Return the (x, y) coordinate for the center point of the cell that contains the specified text.  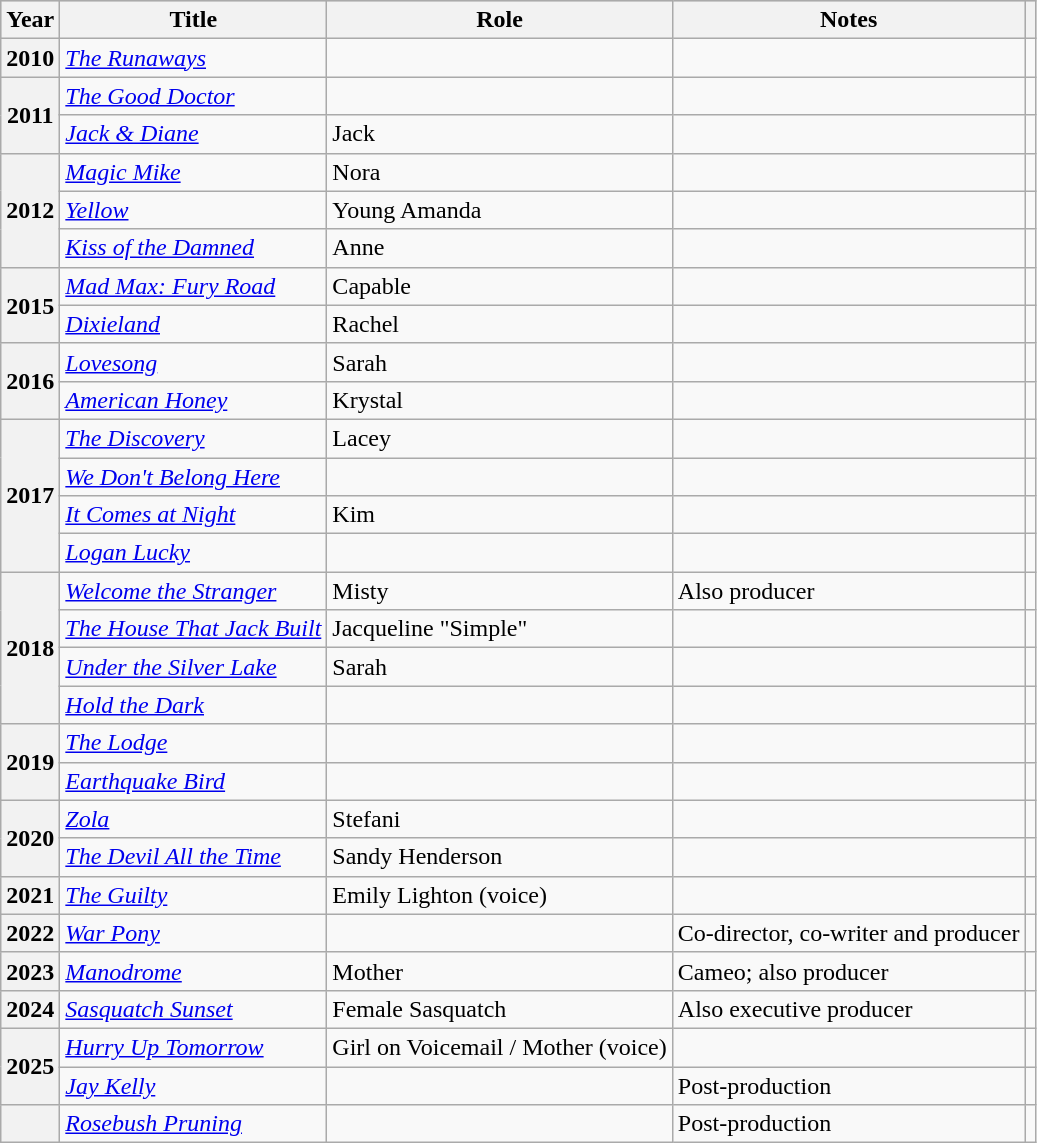
The Discovery (194, 438)
The Good Doctor (194, 96)
Rachel (500, 324)
Stefani (500, 819)
The Lodge (194, 743)
2016 (30, 381)
Krystal (500, 400)
Cameo; also producer (848, 971)
Jack & Diane (194, 134)
Young Amanda (500, 210)
Yellow (194, 210)
2018 (30, 648)
2021 (30, 895)
It Comes at Night (194, 515)
Lovesong (194, 362)
Magic Mike (194, 172)
Also executive producer (848, 1009)
The Devil All the Time (194, 857)
2020 (30, 838)
The House That Jack Built (194, 629)
Mother (500, 971)
2010 (30, 58)
Jack (500, 134)
Girl on Voicemail / Mother (voice) (500, 1047)
Co-director, co-writer and producer (848, 933)
2011 (30, 115)
Sandy Henderson (500, 857)
2019 (30, 762)
Sasquatch Sunset (194, 1009)
Mad Max: Fury Road (194, 286)
Misty (500, 591)
Anne (500, 248)
2023 (30, 971)
Under the Silver Lake (194, 667)
Also producer (848, 591)
Kiss of the Damned (194, 248)
Emily Lighton (voice) (500, 895)
Hold the Dark (194, 705)
The Guilty (194, 895)
Role (500, 20)
War Pony (194, 933)
Notes (848, 20)
Welcome the Stranger (194, 591)
Manodrome (194, 971)
Hurry Up Tomorrow (194, 1047)
2015 (30, 305)
Year (30, 20)
Female Sasquatch (500, 1009)
Jay Kelly (194, 1085)
Dixieland (194, 324)
Capable (500, 286)
2022 (30, 933)
Earthquake Bird (194, 781)
2025 (30, 1066)
Nora (500, 172)
2017 (30, 495)
Logan Lucky (194, 553)
Jacqueline "Simple" (500, 629)
American Honey (194, 400)
Kim (500, 515)
Title (194, 20)
Zola (194, 819)
2024 (30, 1009)
We Don't Belong Here (194, 477)
The Runaways (194, 58)
Lacey (500, 438)
Rosebush Pruning (194, 1124)
2012 (30, 210)
